Return the [x, y] coordinate for the center point of the cell that contains the specified text.  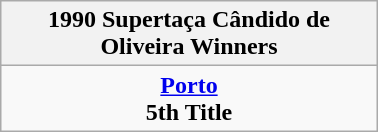
1990 Supertaça Cândido de Oliveira Winners [189, 34]
Porto5th Title [189, 98]
